Search for the cell housing the specified text and yield its [x, y] center coordinate. 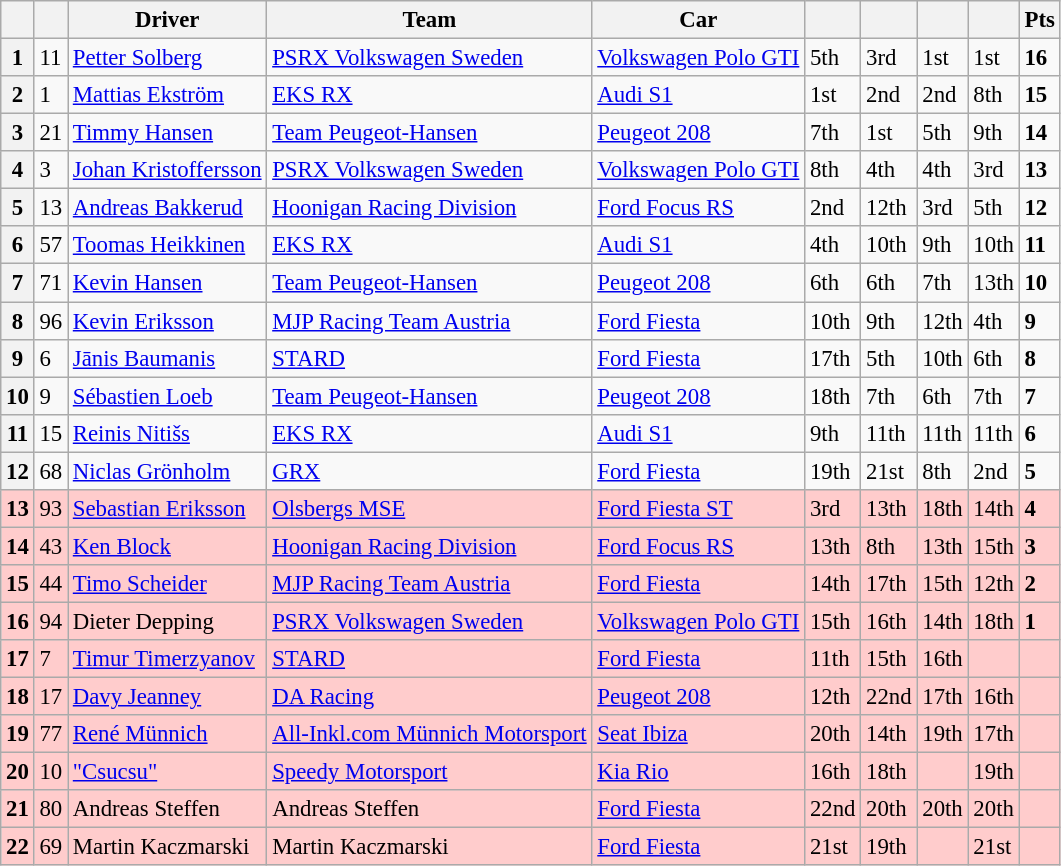
77 [50, 734]
Dieter Depping [168, 621]
Kia Rio [698, 772]
Timmy Hansen [168, 133]
94 [50, 621]
René Münnich [168, 734]
DA Racing [430, 697]
19 [18, 734]
22 [18, 847]
Toomas Heikkinen [168, 245]
Timo Scheider [168, 584]
Jānis Baumanis [168, 358]
Sébastien Loeb [168, 396]
Andreas Bakkerud [168, 208]
Kevin Eriksson [168, 321]
Olsbergs MSE [430, 509]
96 [50, 321]
Seat Ibiza [698, 734]
71 [50, 283]
Speedy Motorsport [430, 772]
Johan Kristoffersson [168, 170]
"Csucsu" [168, 772]
Kevin Hansen [168, 283]
All-Inkl.com Münnich Motorsport [430, 734]
57 [50, 245]
Mattias Ekström [168, 95]
44 [50, 584]
Sebastian Eriksson [168, 509]
Davy Jeanney [168, 697]
GRX [430, 471]
Ford Fiesta ST [698, 509]
Car [698, 20]
80 [50, 809]
Niclas Grönholm [168, 471]
Ken Block [168, 546]
Petter Solberg [168, 58]
Reinis Nitišs [168, 433]
Team [430, 20]
Pts [1040, 20]
20 [18, 772]
18 [18, 697]
69 [50, 847]
43 [50, 546]
93 [50, 509]
Driver [168, 20]
Timur Timerzyanov [168, 659]
68 [50, 471]
